Provide the (x, y) coordinate of the cell's center where the given text is located.  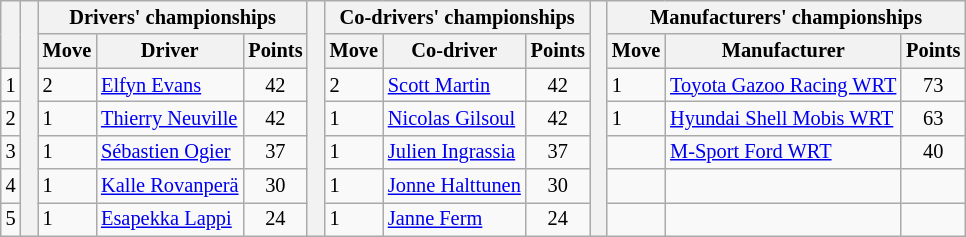
Janne Ferm (454, 219)
Julien Ingrassia (454, 152)
Scott Martin (454, 85)
Thierry Neuville (170, 118)
Jonne Halttunen (454, 186)
Drivers' championships (173, 17)
Sébastien Ogier (170, 152)
Driver (170, 51)
73 (933, 85)
5 (11, 219)
Co-drivers' championships (458, 17)
Manufacturers' championships (786, 17)
Kalle Rovanperä (170, 186)
Co-driver (454, 51)
63 (933, 118)
Hyundai Shell Mobis WRT (783, 118)
Nicolas Gilsoul (454, 118)
Toyota Gazoo Racing WRT (783, 85)
4 (11, 186)
Esapekka Lappi (170, 219)
40 (933, 152)
M-Sport Ford WRT (783, 152)
Elfyn Evans (170, 85)
3 (11, 152)
Manufacturer (783, 51)
